Scan for the cell matching the given text and deliver its (X, Y) coordinate at center. 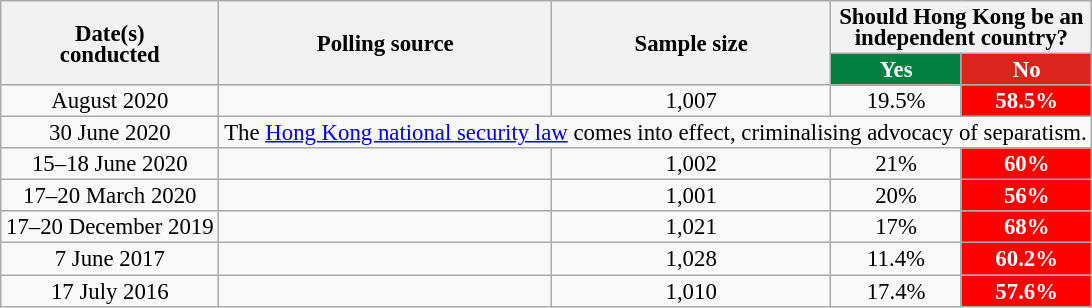
No (1026, 70)
17–20 March 2020 (110, 196)
1,021 (690, 228)
30 June 2020 (110, 133)
21% (896, 164)
57.6% (1026, 291)
19.5% (896, 101)
1,010 (690, 291)
17.4% (896, 291)
60.2% (1026, 259)
20% (896, 196)
Sample size (690, 43)
1,028 (690, 259)
1,001 (690, 196)
7 June 2017 (110, 259)
17% (896, 228)
15–18 June 2020 (110, 164)
Date(s)conducted (110, 43)
60% (1026, 164)
17–20 December 2019 (110, 228)
17 July 2016 (110, 291)
1,002 (690, 164)
Yes (896, 70)
58.5% (1026, 101)
56% (1026, 196)
August 2020 (110, 101)
Polling source (386, 43)
Should Hong Kong be an independent country? (962, 28)
68% (1026, 228)
The Hong Kong national security law comes into effect, criminalising advocacy of separatism. (656, 133)
11.4% (896, 259)
1,007 (690, 101)
